Search for the cell housing the specified text and yield its (x, y) center coordinate. 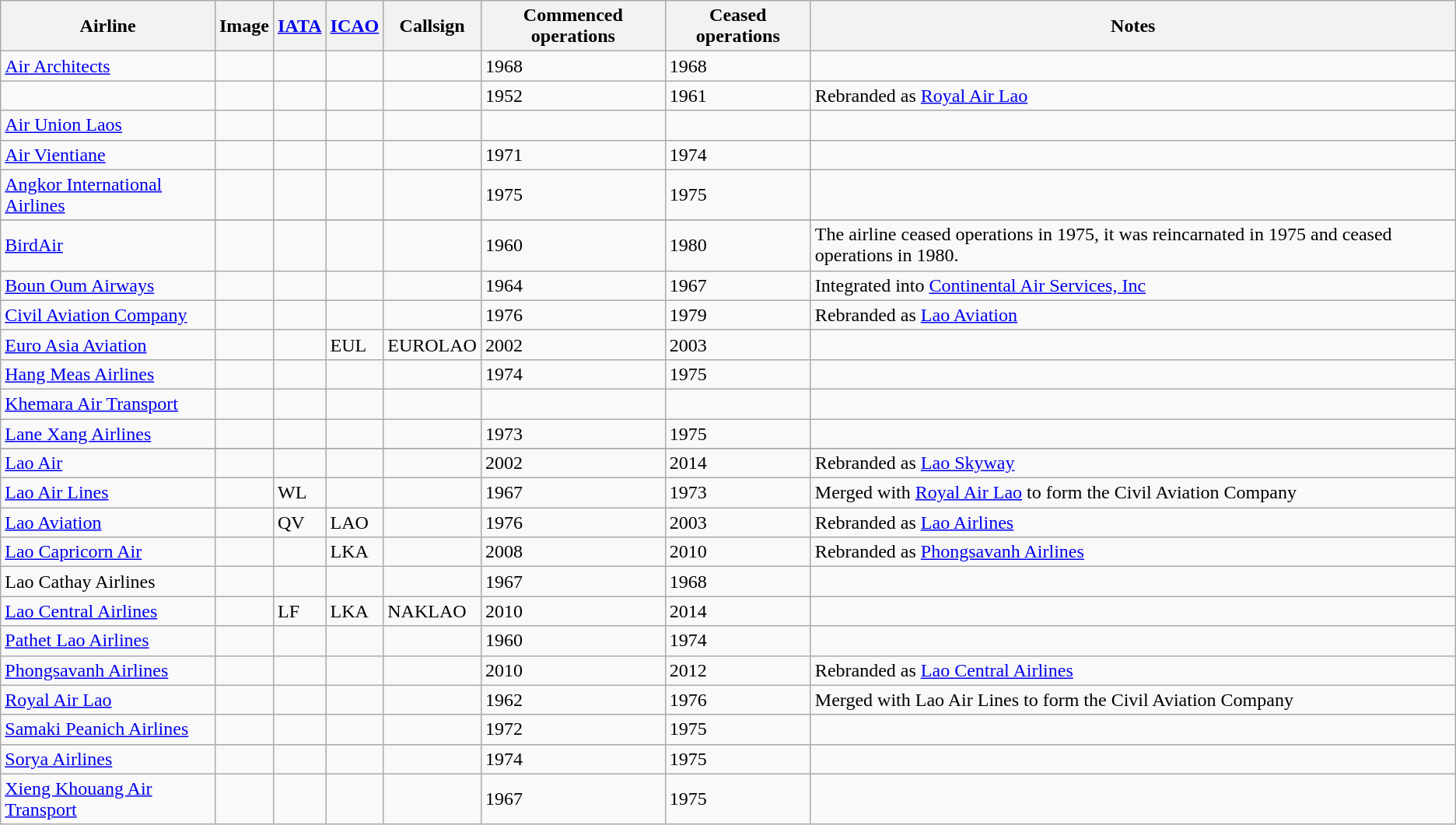
1979 (737, 315)
Air Vientiane (108, 155)
Euro Asia Aviation (108, 344)
QV (299, 523)
Lao Air Lines (108, 493)
The airline ceased operations in 1975, it was reincarnated in 1975 and ceased operations in 1980. (1132, 246)
WL (299, 493)
Angkor International Airlines (108, 194)
Commenced operations (572, 26)
Phongsavanh Airlines (108, 670)
Khemara Air Transport (108, 404)
Pathet Lao Airlines (108, 641)
Lao Capricorn Air (108, 552)
LAO (355, 523)
EUROLAO (432, 344)
Hang Meas Airlines (108, 374)
1962 (572, 700)
Sorya Airlines (108, 759)
Rebranded as Lao Airlines (1132, 523)
Ceased operations (737, 26)
Lao Air (108, 463)
Air Architects (108, 66)
2008 (572, 552)
EUL (355, 344)
Image (244, 26)
Lane Xang Airlines (108, 433)
Rebranded as Lao Aviation (1132, 315)
NAKLAO (432, 611)
Civil Aviation Company (108, 315)
Rebranded as Royal Air Lao (1132, 96)
2012 (737, 670)
Callsign (432, 26)
1980 (737, 246)
Merged with Lao Air Lines to form the Civil Aviation Company (1132, 700)
Boun Oum Airways (108, 285)
Air Union Laos (108, 125)
Lao Aviation (108, 523)
Royal Air Lao (108, 700)
Rebranded as Lao Skyway (1132, 463)
ICAO (355, 26)
1961 (737, 96)
1952 (572, 96)
Samaki Peanich Airlines (108, 729)
Rebranded as Lao Central Airlines (1132, 670)
1964 (572, 285)
Lao Cathay Airlines (108, 582)
Merged with Royal Air Lao to form the Civil Aviation Company (1132, 493)
Airline (108, 26)
Lao Central Airlines (108, 611)
Xieng Khouang Air Transport (108, 799)
BirdAir (108, 246)
LF (299, 611)
Integrated into Continental Air Services, Inc (1132, 285)
IATA (299, 26)
Notes (1132, 26)
1972 (572, 729)
Rebranded as Phongsavanh Airlines (1132, 552)
1971 (572, 155)
